Search for the cell housing the specified text and yield its [x, y] center coordinate. 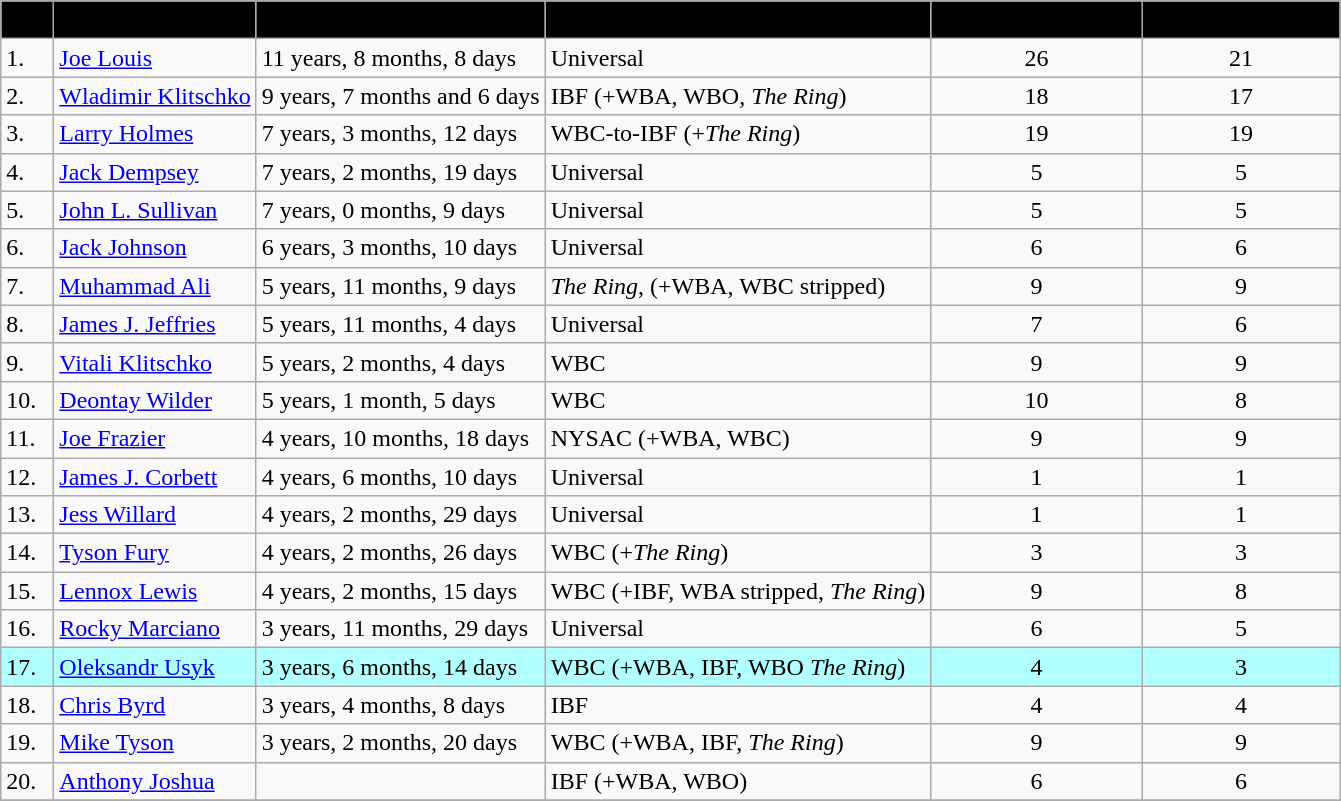
18. [28, 705]
11 years, 8 months, 8 days [400, 58]
21 [1240, 58]
WBC (+WBA, IBF, The Ring) [738, 743]
Title Reign [400, 20]
James J. Corbett [155, 477]
James J. Jeffries [155, 324]
Name [155, 20]
17 [1240, 96]
7 years, 2 months, 19 days [400, 172]
3 years, 2 months, 20 days [400, 743]
WBC (+WBA, IBF, WBO The Ring) [738, 667]
Larry Holmes [155, 134]
8. [28, 324]
10 [1037, 400]
Deontay Wilder [155, 400]
1. [28, 58]
Opponents beaten [1240, 20]
2. [28, 96]
5. [28, 210]
Successful Defenses [1037, 20]
Oleksandr Usyk [155, 667]
20. [28, 781]
IBF (+WBA, WBO) [738, 781]
Vitali Klitschko [155, 362]
4 years, 6 months, 10 days [400, 477]
The Ring, (+WBA, WBC stripped) [738, 286]
9. [28, 362]
17. [28, 667]
19. [28, 743]
6. [28, 248]
5 years, 11 months, 9 days [400, 286]
14. [28, 553]
13. [28, 515]
John L. Sullivan [155, 210]
3 years, 6 months, 14 days [400, 667]
WBC (+The Ring) [738, 553]
6 years, 3 months, 10 days [400, 248]
Anthony Joshua [155, 781]
Muhammad Ali [155, 286]
7. [28, 286]
7 [1037, 324]
3. [28, 134]
5 years, 2 months, 4 days [400, 362]
26 [1037, 58]
7 years, 0 months, 9 days [400, 210]
3 years, 11 months, 29 days [400, 629]
3 years, 4 months, 8 days [400, 705]
Jess Willard [155, 515]
5 years, 1 month, 5 days [400, 400]
IBF (+WBA, WBO, The Ring) [738, 96]
4 years, 2 months, 15 days [400, 591]
4 years, 2 months, 26 days [400, 553]
4 years, 10 months, 18 days [400, 438]
4. [28, 172]
7 years, 3 months, 12 days [400, 134]
Mike Tyson [155, 743]
10. [28, 400]
IBF [738, 705]
5 years, 11 months, 4 days [400, 324]
18 [1037, 96]
Wladimir Klitschko [155, 96]
WBC (+IBF, WBA stripped, The Ring) [738, 591]
4 years, 2 months, 29 days [400, 515]
Chris Byrd [155, 705]
12. [28, 477]
Joe Frazier [155, 438]
11. [28, 438]
Tyson Fury [155, 553]
Rocky Marciano [155, 629]
Lennox Lewis [155, 591]
9 years, 7 months and 6 days [400, 96]
Joe Louis [155, 58]
15. [28, 591]
16. [28, 629]
Title recognition [738, 20]
WBC-to-IBF (+The Ring) [738, 134]
NYSAC (+WBA, WBC) [738, 438]
Jack Dempsey [155, 172]
Pos. [28, 20]
Jack Johnson [155, 248]
